Provide the [x, y] coordinate of the cell's center where the given text is located.  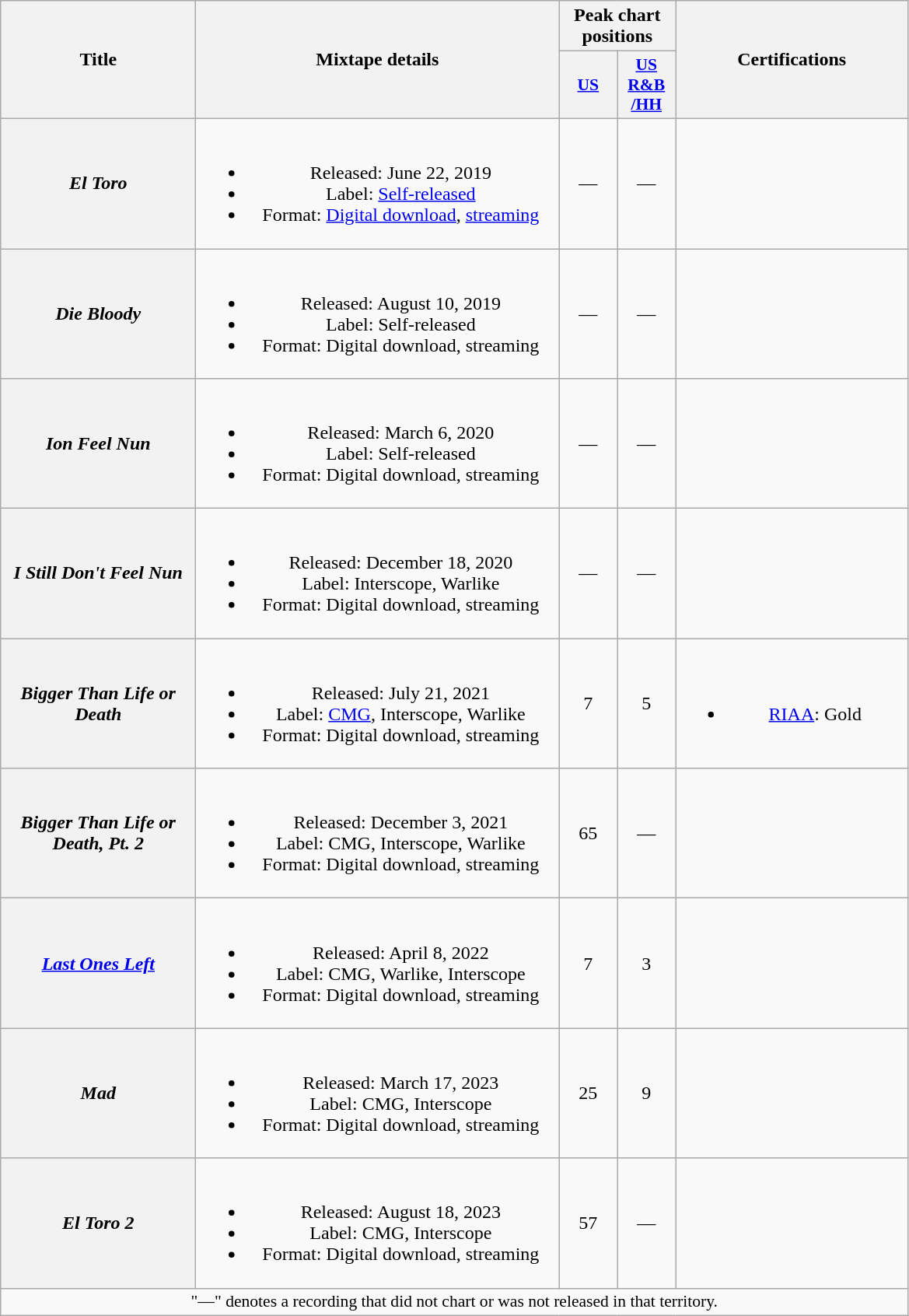
Peak chart positions [617, 26]
RIAA: Gold [792, 703]
Released: March 6, 2020Label: Self-releasedFormat: Digital download, streaming [378, 443]
65 [588, 834]
5 [647, 703]
USR&B/HH [647, 86]
Released: April 8, 2022Label: CMG, Warlike, InterscopeFormat: Digital download, streaming [378, 963]
Bigger Than Life or Death, Pt. 2 [98, 834]
US [588, 86]
3 [647, 963]
Title [98, 60]
Mad [98, 1094]
"—" denotes a recording that did not chart or was not released in that territory. [454, 1302]
Released: December 3, 2021Label: CMG, Interscope, WarlikeFormat: Digital download, streaming [378, 834]
9 [647, 1094]
Released: June 22, 2019Label: Self-releasedFormat: Digital download, streaming [378, 184]
Mixtape details [378, 60]
Ion Feel Nun [98, 443]
Die Bloody [98, 314]
I Still Don't Feel Nun [98, 574]
57 [588, 1223]
Released: August 10, 2019Label: Self-releasedFormat: Digital download, streaming [378, 314]
Released: July 21, 2021Label: CMG, Interscope, WarlikeFormat: Digital download, streaming [378, 703]
25 [588, 1094]
Released: March 17, 2023Label: CMG, InterscopeFormat: Digital download, streaming [378, 1094]
El Toro [98, 184]
Released: December 18, 2020Label: Interscope, WarlikeFormat: Digital download, streaming [378, 574]
Last Ones Left [98, 963]
Released: August 18, 2023Label: CMG, InterscopeFormat: Digital download, streaming [378, 1223]
Bigger Than Life or Death [98, 703]
El Toro 2 [98, 1223]
Certifications [792, 60]
